Output the [X, Y] coordinate of the center of the cell containing the given text.  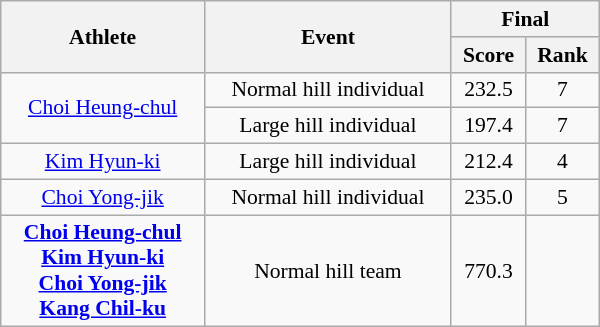
5 [563, 197]
Choi Yong-jik [103, 197]
235.0 [488, 197]
770.3 [488, 271]
Choi Heung-chul Kim Hyun-ki Choi Yong-jik Kang Chil-ku [103, 271]
Score [488, 55]
Athlete [103, 36]
197.4 [488, 126]
Rank [563, 55]
Choi Heung-chul [103, 108]
Event [328, 36]
Normal hill team [328, 271]
Final [525, 19]
4 [563, 162]
212.4 [488, 162]
Kim Hyun-ki [103, 162]
232.5 [488, 90]
